Detect which cell encompasses the target text, then output its [x, y] center coordinate. 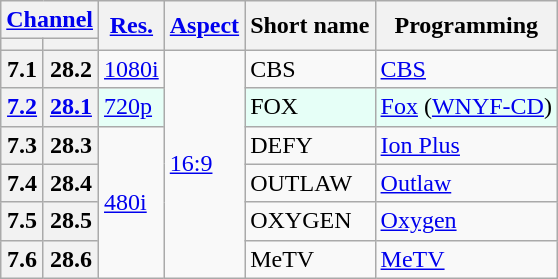
Ion Plus [466, 145]
28.1 [70, 107]
7.6 [22, 259]
7.2 [22, 107]
FOX [310, 107]
DEFY [310, 145]
1080i [132, 69]
Oxygen [466, 221]
28.2 [70, 69]
Short name [310, 26]
7.3 [22, 145]
7.1 [22, 69]
Channel [50, 20]
Res. [132, 26]
Programming [466, 26]
OUTLAW [310, 183]
Outlaw [466, 183]
28.3 [70, 145]
28.5 [70, 221]
480i [132, 202]
Aspect [204, 26]
7.5 [22, 221]
28.6 [70, 259]
Fox (WNYF-CD) [466, 107]
28.4 [70, 183]
720p [132, 107]
16:9 [204, 164]
OXYGEN [310, 221]
7.4 [22, 183]
